For the text-containing cell, return its midpoint in [x, y] coordinate format. 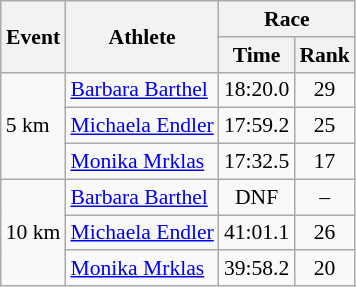
39:58.2 [256, 269]
20 [324, 269]
17:59.2 [256, 126]
Event [34, 36]
– [324, 197]
29 [324, 90]
Athlete [142, 36]
5 km [34, 126]
18:20.0 [256, 90]
Time [256, 55]
25 [324, 126]
Race [287, 19]
DNF [256, 197]
Rank [324, 55]
17 [324, 162]
26 [324, 233]
41:01.1 [256, 233]
10 km [34, 232]
17:32.5 [256, 162]
